Pinpoint the cell where the given text exists, returning its [x, y] midpoint coordinate. 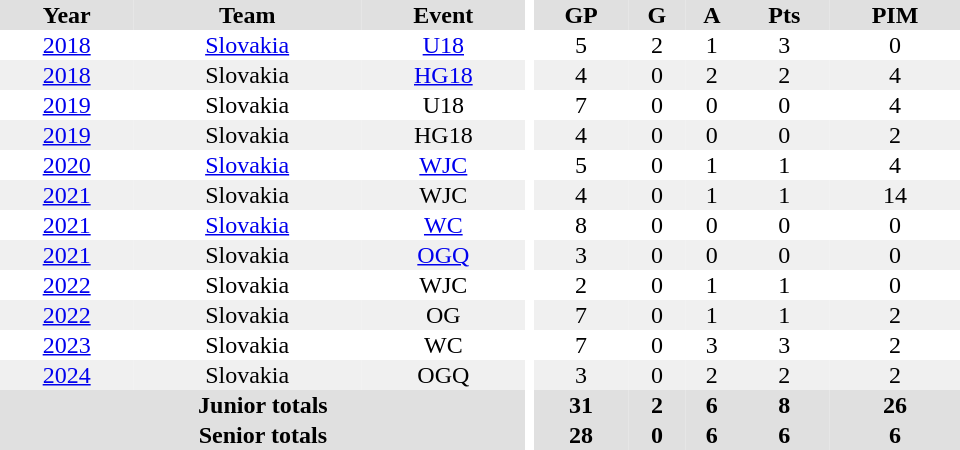
Senior totals [263, 435]
A [712, 15]
26 [895, 405]
G [658, 15]
2020 [66, 165]
2024 [66, 375]
Event [444, 15]
Year [66, 15]
14 [895, 195]
OG [444, 315]
Pts [784, 15]
2023 [66, 345]
Team [247, 15]
PIM [895, 15]
28 [582, 435]
31 [582, 405]
Junior totals [263, 405]
GP [582, 15]
